Return the [x, y] coordinate for the center point of the cell that contains the specified text.  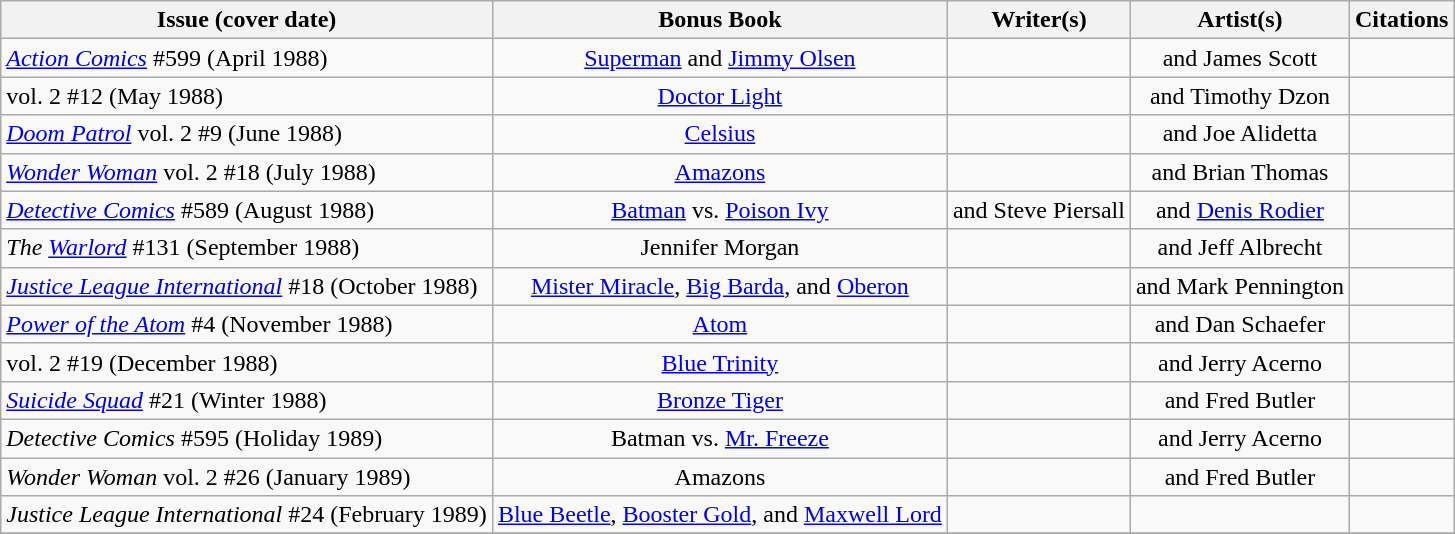
Writer(s) [1038, 20]
and Steve Piersall [1038, 210]
Celsius [720, 134]
and Brian Thomas [1240, 172]
Batman vs. Mr. Freeze [720, 438]
and Jeff Albrecht [1240, 248]
and James Scott [1240, 58]
Detective Comics #595 (Holiday 1989) [247, 438]
Artist(s) [1240, 20]
and Timothy Dzon [1240, 96]
and Denis Rodier [1240, 210]
vol. 2 #19 (December 1988) [247, 362]
Batman vs. Poison Ivy [720, 210]
vol. 2 #12 (May 1988) [247, 96]
Doctor Light [720, 96]
The Warlord #131 (September 1988) [247, 248]
Bonus Book [720, 20]
and Mark Pennington [1240, 286]
Atom [720, 324]
Jennifer Morgan [720, 248]
Blue Trinity [720, 362]
and Joe Alidetta [1240, 134]
Bronze Tiger [720, 400]
Action Comics #599 (April 1988) [247, 58]
Wonder Woman vol. 2 #18 (July 1988) [247, 172]
Superman and Jimmy Olsen [720, 58]
Suicide Squad #21 (Winter 1988) [247, 400]
and Dan Schaefer [1240, 324]
Detective Comics #589 (August 1988) [247, 210]
Issue (cover date) [247, 20]
Wonder Woman vol. 2 #26 (January 1989) [247, 477]
Power of the Atom #4 (November 1988) [247, 324]
Justice League International #24 (February 1989) [247, 515]
Blue Beetle, Booster Gold, and Maxwell Lord [720, 515]
Mister Miracle, Big Barda, and Oberon [720, 286]
Doom Patrol vol. 2 #9 (June 1988) [247, 134]
Citations [1401, 20]
Justice League International #18 (October 1988) [247, 286]
